Scan for the cell matching the given text and deliver its [X, Y] coordinate at center. 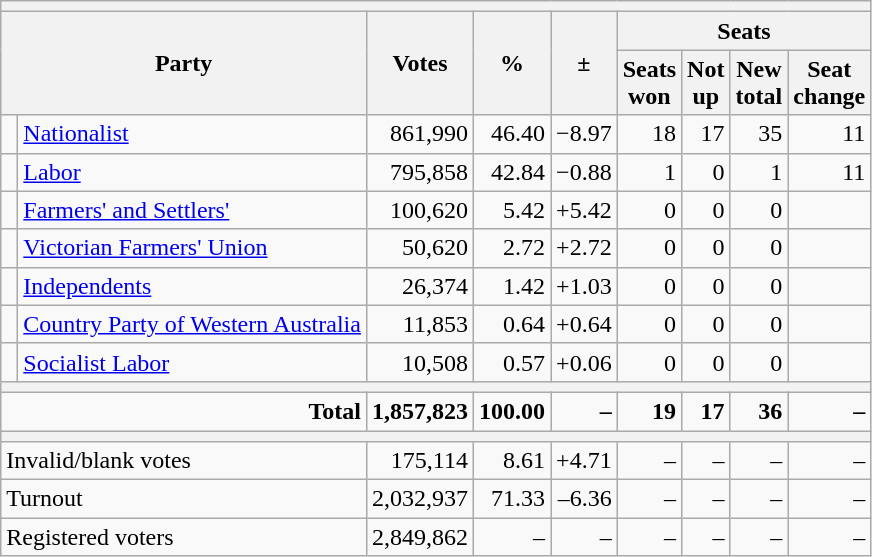
795,858 [420, 172]
35 [759, 134]
% [512, 64]
Country Party of Western Australia [192, 324]
Party [184, 64]
Invalid/blank votes [184, 461]
+2.72 [584, 248]
Total [184, 411]
Seatchange [830, 82]
+4.71 [584, 461]
175,114 [420, 461]
19 [649, 411]
± [584, 64]
+0.64 [584, 324]
1.42 [512, 286]
8.61 [512, 461]
71.33 [512, 499]
Farmers' and Settlers' [192, 210]
+0.06 [584, 362]
−0.88 [584, 172]
1,857,823 [420, 411]
18 [649, 134]
Independents [192, 286]
Seats [744, 31]
26,374 [420, 286]
0.57 [512, 362]
0.64 [512, 324]
46.40 [512, 134]
Seatswon [649, 82]
Socialist Labor [192, 362]
5.42 [512, 210]
+5.42 [584, 210]
2,032,937 [420, 499]
Turnout [184, 499]
100.00 [512, 411]
Registered voters [184, 537]
2.72 [512, 248]
Newtotal [759, 82]
36 [759, 411]
10,508 [420, 362]
2,849,862 [420, 537]
42.84 [512, 172]
Victorian Farmers' Union [192, 248]
100,620 [420, 210]
Notup [706, 82]
50,620 [420, 248]
+1.03 [584, 286]
861,990 [420, 134]
−8.97 [584, 134]
11,853 [420, 324]
Labor [192, 172]
Nationalist [192, 134]
–6.36 [584, 499]
Votes [420, 64]
